Locate the cell with the specified text and output its [x, y] center coordinate. 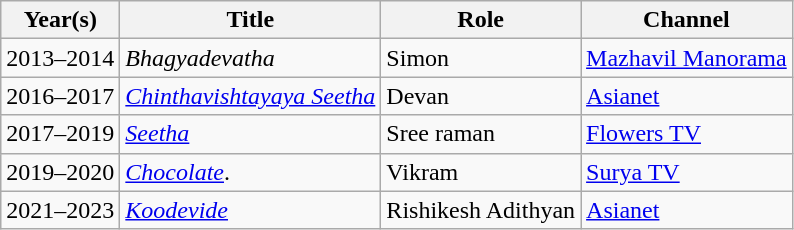
Bhagyadevatha [250, 58]
2016–2017 [60, 96]
Koodevide [250, 210]
Vikram [481, 172]
2017–2019 [60, 134]
Surya TV [687, 172]
Chinthavishtayaya Seetha [250, 96]
Channel [687, 20]
Seetha [250, 134]
Flowers TV [687, 134]
Chocolate. [250, 172]
2019–2020 [60, 172]
Mazhavil Manorama [687, 58]
Rishikesh Adithyan [481, 210]
2013–2014 [60, 58]
Devan [481, 96]
Role [481, 20]
Sree raman [481, 134]
Year(s) [60, 20]
Simon [481, 58]
2021–2023 [60, 210]
Title [250, 20]
